Identify which cell holds the provided text, then report its (x, y) central coordinate. 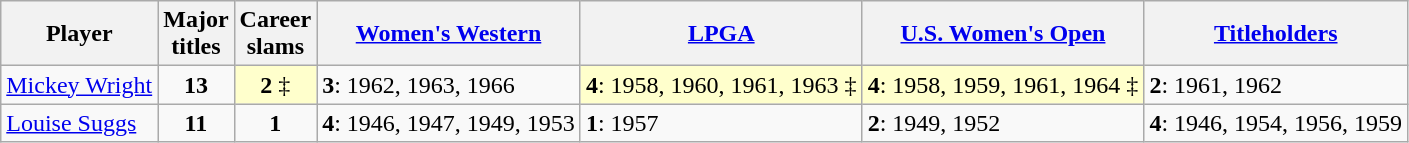
2 ‡ (276, 85)
4: 1946, 1954, 1956, 1959 (1276, 123)
1 (276, 123)
1: 1957 (721, 123)
11 (196, 123)
Careerslams (276, 34)
4: 1946, 1947, 1949, 1953 (449, 123)
Louise Suggs (80, 123)
13 (196, 85)
2: 1949, 1952 (1003, 123)
U.S. Women's Open (1003, 34)
Mickey Wright (80, 85)
LPGA (721, 34)
Majortitles (196, 34)
4: 1958, 1959, 1961, 1964 ‡ (1003, 85)
Women's Western (449, 34)
Player (80, 34)
3: 1962, 1963, 1966 (449, 85)
4: 1958, 1960, 1961, 1963 ‡ (721, 85)
Titleholders (1276, 34)
2: 1961, 1962 (1276, 85)
